Provide the [X, Y] coordinate of the cell's center where the given text is located.  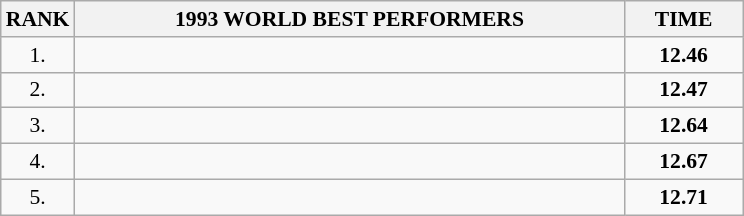
2. [38, 90]
1993 WORLD BEST PERFORMERS [349, 19]
12.71 [684, 197]
TIME [684, 19]
1. [38, 55]
RANK [38, 19]
5. [38, 197]
4. [38, 162]
12.46 [684, 55]
3. [38, 126]
12.67 [684, 162]
12.47 [684, 90]
12.64 [684, 126]
